Locate the cell with the specified text and output its [x, y] center coordinate. 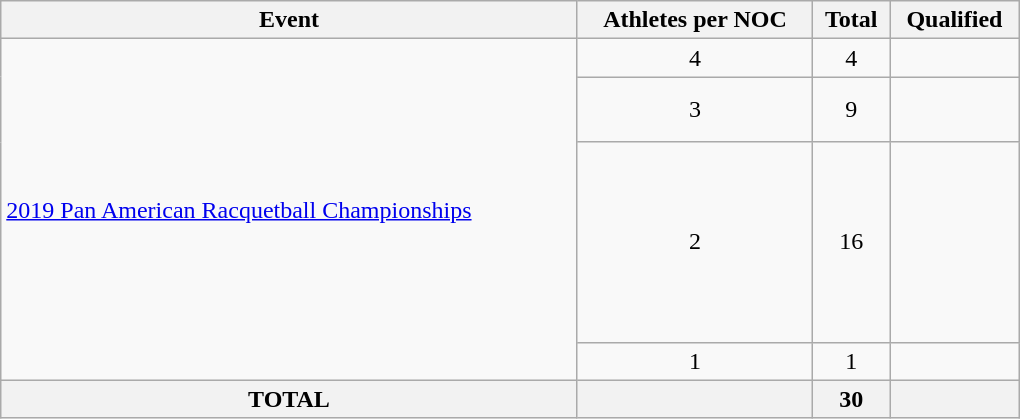
Athletes per NOC [695, 20]
2 [695, 242]
3 [695, 110]
Event [289, 20]
Qualified [955, 20]
9 [852, 110]
Total [852, 20]
16 [852, 242]
2019 Pan American Racquetball Championships [289, 210]
TOTAL [289, 399]
30 [852, 399]
